Identify which cell holds the provided text, then report its (x, y) central coordinate. 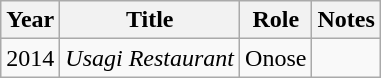
Onose (276, 58)
Title (150, 20)
Usagi Restaurant (150, 58)
Role (276, 20)
2014 (30, 58)
Year (30, 20)
Notes (346, 20)
